Determine the [x, y] coordinate at the center of the cell enclosing the given text.  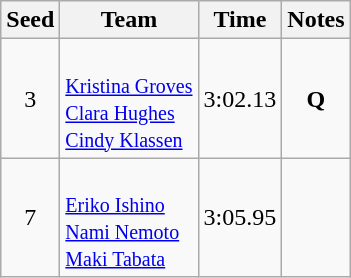
3:02.13 [240, 98]
Q [316, 98]
Eriko IshinoNami NemotoMaki Tabata [129, 218]
3 [30, 98]
Team [129, 20]
Notes [316, 20]
Kristina GrovesClara HughesCindy Klassen [129, 98]
Time [240, 20]
7 [30, 218]
Seed [30, 20]
3:05.95 [240, 218]
